Scan for the cell matching the given text and deliver its [X, Y] coordinate at center. 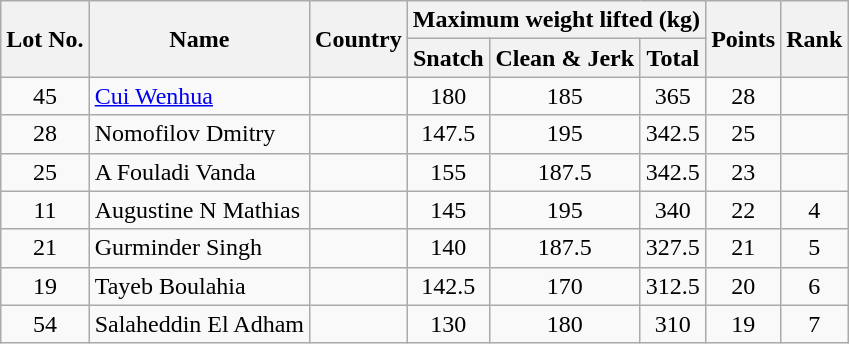
Nomofilov Dmitry [199, 134]
340 [672, 210]
142.5 [448, 286]
Country [359, 39]
130 [448, 324]
Gurminder Singh [199, 248]
54 [45, 324]
Lot No. [45, 39]
327.5 [672, 248]
185 [564, 96]
11 [45, 210]
140 [448, 248]
Clean & Jerk [564, 58]
5 [814, 248]
20 [744, 286]
145 [448, 210]
45 [45, 96]
Augustine N Mathias [199, 210]
170 [564, 286]
Salaheddin El Adham [199, 324]
312.5 [672, 286]
A Fouladi Vanda [199, 172]
Tayeb Boulahia [199, 286]
22 [744, 210]
23 [744, 172]
147.5 [448, 134]
Rank [814, 39]
155 [448, 172]
Name [199, 39]
365 [672, 96]
6 [814, 286]
Cui Wenhua [199, 96]
Maximum weight lifted (kg) [556, 20]
7 [814, 324]
Snatch [448, 58]
Points [744, 39]
4 [814, 210]
310 [672, 324]
Total [672, 58]
